Return (x, y) of the center of cell containing provided text 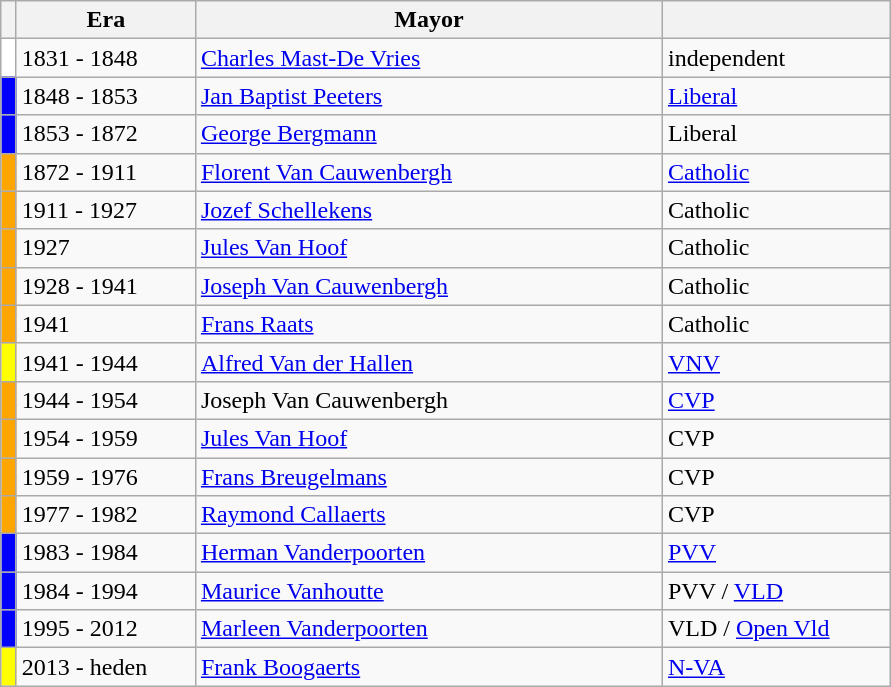
Frank Boogaerts (428, 667)
Raymond Callaerts (428, 515)
Maurice Vanhoutte (428, 591)
Frans Breugelmans (428, 477)
1944 - 1954 (106, 400)
Marleen Vanderpoorten (428, 629)
1954 - 1959 (106, 438)
Jan Baptist Peeters (428, 96)
PVV / VLD (776, 591)
1977 - 1982 (106, 515)
Frans Raats (428, 324)
1984 - 1994 (106, 591)
1983 - 1984 (106, 553)
Florent Van Cauwenbergh (428, 172)
2013 - heden (106, 667)
Alfred Van der Hallen (428, 362)
1959 - 1976 (106, 477)
1941 - 1944 (106, 362)
1995 - 2012 (106, 629)
N-VA (776, 667)
Jozef Schellekens (428, 210)
George Bergmann (428, 134)
1831 - 1848 (106, 58)
1872 - 1911 (106, 172)
1853 - 1872 (106, 134)
independent (776, 58)
1927 (106, 248)
PVV (776, 553)
1941 (106, 324)
VNV (776, 362)
Herman Vanderpoorten (428, 553)
VLD / Open Vld (776, 629)
Mayor (428, 20)
1911 - 1927 (106, 210)
1848 - 1853 (106, 96)
Era (106, 20)
1928 - 1941 (106, 286)
Charles Mast-De Vries (428, 58)
